For the text-containing cell, return its midpoint in (x, y) coordinate format. 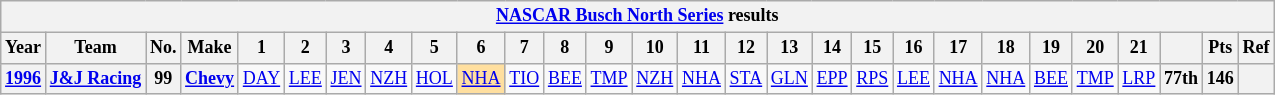
12 (746, 48)
16 (914, 48)
13 (790, 48)
TIO (524, 78)
Year (24, 48)
14 (832, 48)
10 (655, 48)
9 (609, 48)
GLN (790, 78)
DAY (261, 78)
6 (481, 48)
LRP (1139, 78)
8 (566, 48)
21 (1139, 48)
HOL (435, 78)
1996 (24, 78)
STA (746, 78)
EPP (832, 78)
77th (1182, 78)
19 (1052, 48)
20 (1095, 48)
No. (164, 48)
Pts (1220, 48)
18 (1006, 48)
3 (346, 48)
Make (210, 48)
Chevy (210, 78)
11 (702, 48)
JEN (346, 78)
Team (95, 48)
Ref (1256, 48)
17 (958, 48)
NASCAR Busch North Series results (638, 16)
1 (261, 48)
146 (1220, 78)
RPS (872, 78)
2 (305, 48)
15 (872, 48)
4 (389, 48)
7 (524, 48)
99 (164, 78)
J&J Racing (95, 78)
5 (435, 48)
